Find where the given text appears and provide that cell's center as [x, y] coordinate. 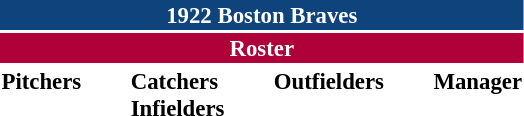
1922 Boston Braves [262, 15]
Roster [262, 48]
